Capture the cell that displays the provided text and extract its [x, y] central coordinate. 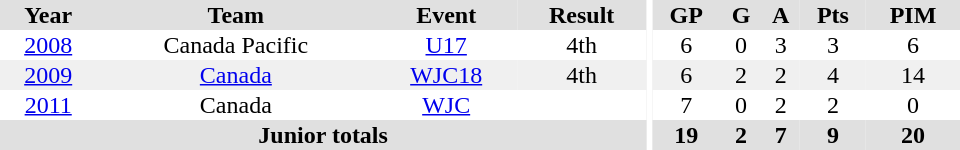
GP [686, 15]
4 [833, 75]
9 [833, 135]
U17 [446, 45]
PIM [913, 15]
2008 [48, 45]
WJC18 [446, 75]
Team [236, 15]
WJC [446, 105]
Event [446, 15]
2011 [48, 105]
Result [582, 15]
A [780, 15]
19 [686, 135]
Year [48, 15]
Junior totals [323, 135]
Pts [833, 15]
G [740, 15]
20 [913, 135]
2009 [48, 75]
14 [913, 75]
Canada Pacific [236, 45]
